Output the [X, Y] coordinate of the center of the cell containing the given text.  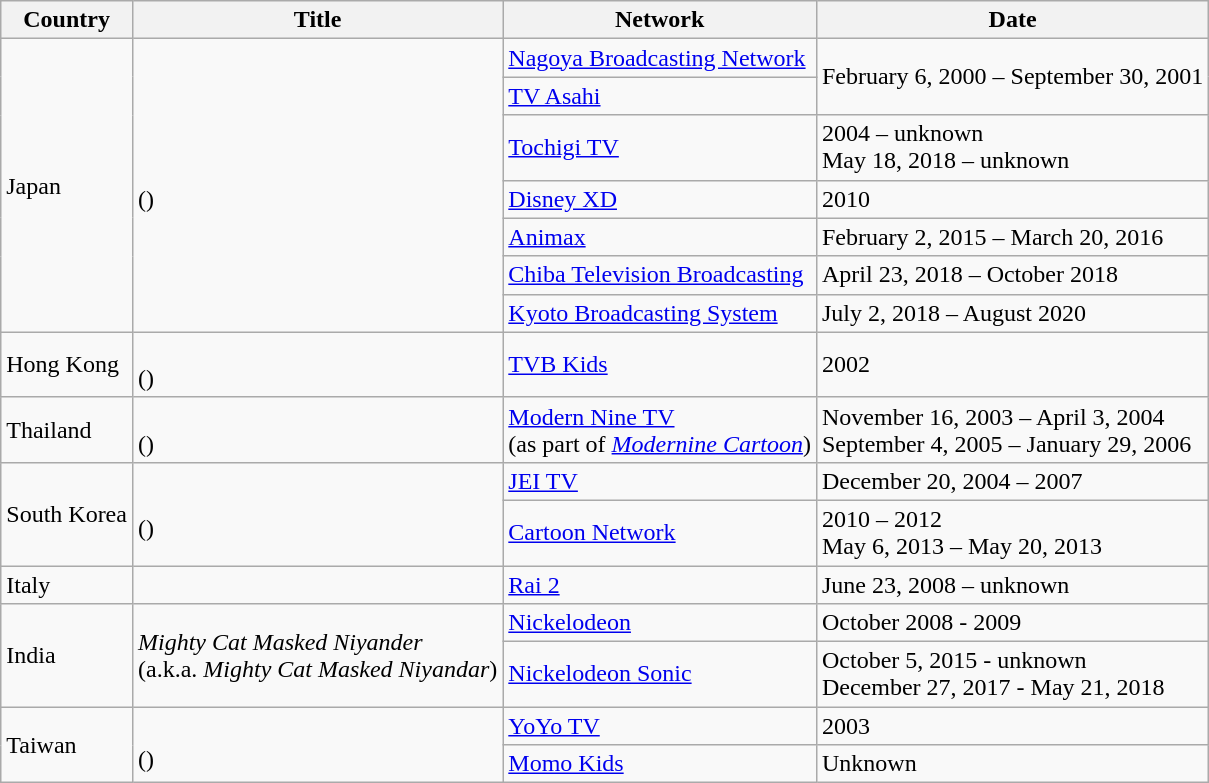
Nickelodeon Sonic [660, 674]
Momo Kids [660, 764]
Japan [67, 186]
Title [317, 20]
Cartoon Network [660, 532]
November 16, 2003 – April 3, 2004September 4, 2005 – January 29, 2006 [1012, 430]
JEI TV [660, 481]
Date [1012, 20]
India [67, 656]
April 23, 2018 – October 2018 [1012, 275]
TV Asahi [660, 96]
Network [660, 20]
2004 – unknownMay 18, 2018 – unknown [1012, 148]
Thailand [67, 430]
Italy [67, 585]
October 5, 2015 - unknown December 27, 2017 - May 21, 2018 [1012, 674]
2002 [1012, 364]
Tochigi TV [660, 148]
February 2, 2015 – March 20, 2016 [1012, 237]
Chiba Television Broadcasting [660, 275]
2010 [1012, 199]
July 2, 2018 – August 2020 [1012, 313]
October 2008 - 2009 [1012, 623]
Modern Nine TV(as part of Modernine Cartoon) [660, 430]
Taiwan [67, 745]
2010 – 2012May 6, 2013 – May 20, 2013 [1012, 532]
Unknown [1012, 764]
February 6, 2000 – September 30, 2001 [1012, 77]
YoYo TV [660, 726]
Nagoya Broadcasting Network [660, 58]
Animax [660, 237]
Nickelodeon [660, 623]
Hong Kong [67, 364]
TVB Kids [660, 364]
South Korea [67, 514]
Disney XD [660, 199]
Kyoto Broadcasting System [660, 313]
2003 [1012, 726]
Rai 2 [660, 585]
December 20, 2004 – 2007 [1012, 481]
Country [67, 20]
June 23, 2008 – unknown [1012, 585]
Mighty Cat Masked Niyander(a.k.a. Mighty Cat Masked Niyandar) [317, 656]
